Output the (x, y) coordinate of the center of the cell containing the given text.  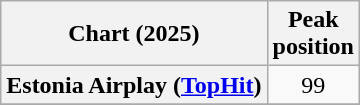
99 (313, 85)
Peakposition (313, 34)
Estonia Airplay (TopHit) (134, 85)
Chart (2025) (134, 34)
